Capture the cell that displays the provided text and extract its (X, Y) central coordinate. 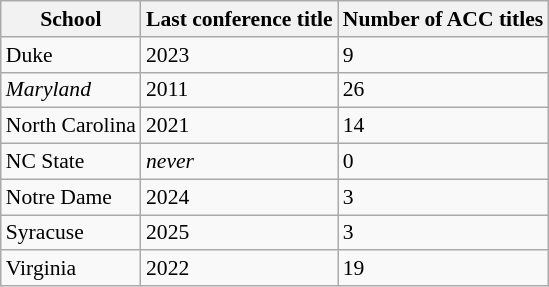
9 (444, 55)
26 (444, 90)
19 (444, 269)
2025 (240, 233)
2011 (240, 90)
North Carolina (71, 126)
0 (444, 162)
Syracuse (71, 233)
2023 (240, 55)
Virginia (71, 269)
never (240, 162)
Notre Dame (71, 197)
14 (444, 126)
Number of ACC titles (444, 19)
2024 (240, 197)
Maryland (71, 90)
Duke (71, 55)
2021 (240, 126)
2022 (240, 269)
School (71, 19)
NC State (71, 162)
Last conference title (240, 19)
